Return (x, y) of the center of cell containing provided text 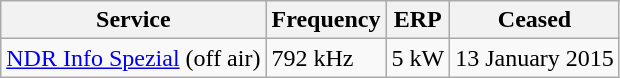
NDR Info Spezial (off air) (134, 58)
5 kW (418, 58)
ERP (418, 20)
Service (134, 20)
Ceased (535, 20)
13 January 2015 (535, 58)
Frequency (326, 20)
792 kHz (326, 58)
